Extract the (X, Y) coordinate from the center of the cell holding the provided text.  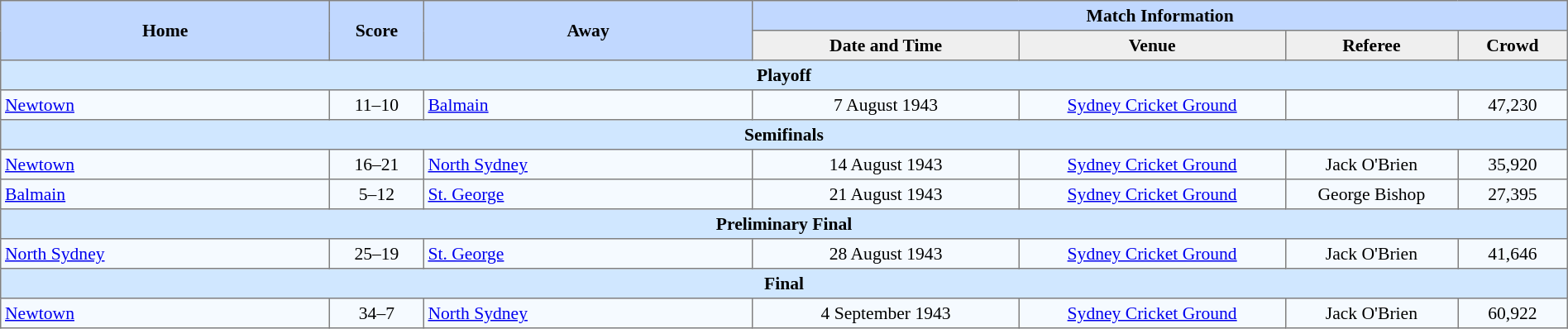
7 August 1943 (886, 105)
5–12 (377, 194)
60,922 (1513, 313)
Away (588, 31)
George Bishop (1371, 194)
11–10 (377, 105)
Match Information (1159, 16)
21 August 1943 (886, 194)
Final (784, 284)
Semifinals (784, 135)
28 August 1943 (886, 254)
Referee (1371, 45)
Venue (1152, 45)
Playoff (784, 75)
14 August 1943 (886, 164)
Crowd (1513, 45)
Home (165, 31)
35,920 (1513, 164)
Preliminary Final (784, 224)
Score (377, 31)
27,395 (1513, 194)
16–21 (377, 164)
4 September 1943 (886, 313)
47,230 (1513, 105)
Date and Time (886, 45)
34–7 (377, 313)
25–19 (377, 254)
41,646 (1513, 254)
